Determine the (x, y) coordinate at the center of the cell enclosing the given text.  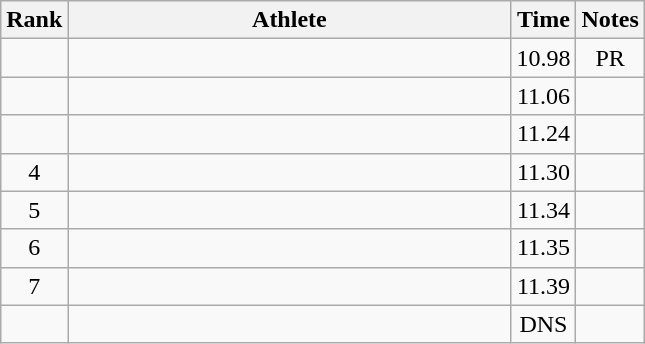
11.39 (544, 286)
10.98 (544, 58)
5 (34, 210)
11.34 (544, 210)
4 (34, 172)
7 (34, 286)
6 (34, 248)
DNS (544, 324)
11.24 (544, 134)
11.06 (544, 96)
Rank (34, 20)
11.30 (544, 172)
Time (544, 20)
Athlete (290, 20)
PR (610, 58)
11.35 (544, 248)
Notes (610, 20)
